Scan for the cell matching the given text and deliver its [x, y] coordinate at center. 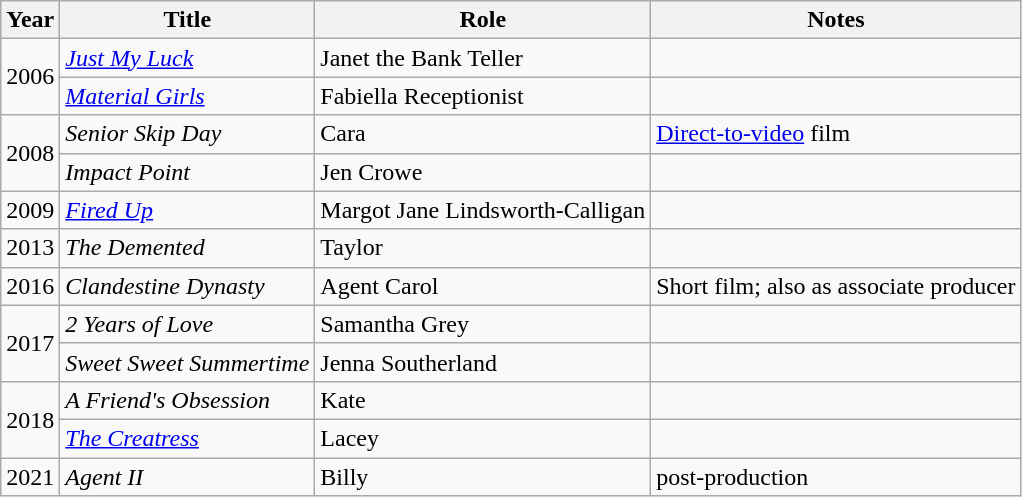
Cara [483, 134]
Fabiella Receptionist [483, 96]
Direct-to-video film [836, 134]
Impact Point [188, 172]
Title [188, 20]
2018 [30, 419]
Sweet Sweet Summertime [188, 362]
Year [30, 20]
2013 [30, 248]
Samantha Grey [483, 324]
Jen Crowe [483, 172]
Material Girls [188, 96]
post-production [836, 477]
The Creatress [188, 438]
Notes [836, 20]
Role [483, 20]
2006 [30, 77]
Jenna Southerland [483, 362]
2016 [30, 286]
Fired Up [188, 210]
Kate [483, 400]
2017 [30, 343]
Just My Luck [188, 58]
Short film; also as associate producer [836, 286]
Billy [483, 477]
The Demented [188, 248]
Lacey [483, 438]
2008 [30, 153]
Clandestine Dynasty [188, 286]
A Friend's Obsession [188, 400]
2009 [30, 210]
Senior Skip Day [188, 134]
Margot Jane Lindsworth-Calligan [483, 210]
2 Years of Love [188, 324]
2021 [30, 477]
Taylor [483, 248]
Agent II [188, 477]
Agent Carol [483, 286]
Janet the Bank Teller [483, 58]
